Search for the cell housing the specified text and yield its (X, Y) center coordinate. 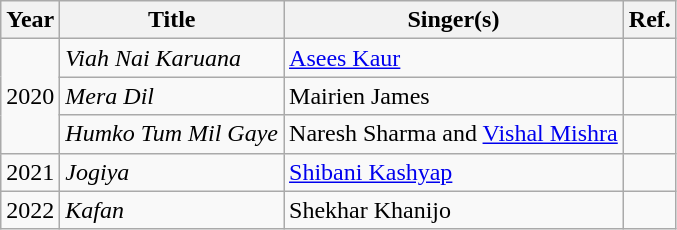
Asees Kaur (454, 58)
Mairien James (454, 96)
Year (30, 20)
Humko Tum Mil Gaye (172, 134)
Shibani Kashyap (454, 172)
Title (172, 20)
Shekhar Khanijo (454, 210)
2022 (30, 210)
2021 (30, 172)
2020 (30, 96)
Kafan (172, 210)
Mera Dil (172, 96)
Ref. (650, 20)
Jogiya (172, 172)
Viah Nai Karuana (172, 58)
Naresh Sharma and Vishal Mishra (454, 134)
Singer(s) (454, 20)
